Find where the given text appears and provide that cell's center as (x, y) coordinate. 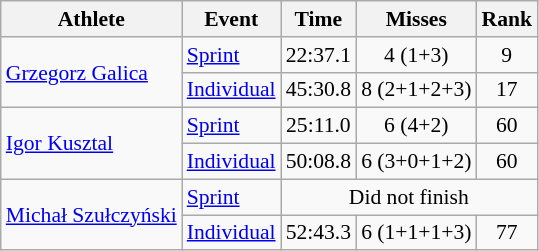
Grzegorz Galica (92, 72)
25:11.0 (318, 126)
22:37.1 (318, 55)
52:43.3 (318, 233)
45:30.8 (318, 90)
6 (3+0+1+2) (416, 162)
Athlete (92, 19)
Event (232, 19)
Did not finish (409, 197)
Rank (506, 19)
6 (1+1+1+3) (416, 233)
77 (506, 233)
Michał Szułczyński (92, 214)
4 (1+3) (416, 55)
8 (2+1+2+3) (416, 90)
17 (506, 90)
50:08.8 (318, 162)
Igor Kusztal (92, 144)
Time (318, 19)
Misses (416, 19)
6 (4+2) (416, 126)
9 (506, 55)
